Return the [x, y] coordinate for the center point of the cell that contains the specified text.  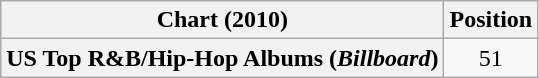
US Top R&B/Hip-Hop Albums (Billboard) [222, 58]
Position [491, 20]
51 [491, 58]
Chart (2010) [222, 20]
